Identify which cell holds the provided text, then report its (x, y) central coordinate. 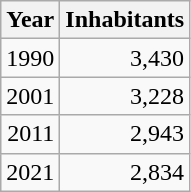
3,228 (125, 96)
3,430 (125, 58)
2,834 (125, 172)
2001 (30, 96)
2,943 (125, 134)
Year (30, 20)
1990 (30, 58)
2011 (30, 134)
Inhabitants (125, 20)
2021 (30, 172)
